Detect which cell encompasses the target text, then output its [x, y] center coordinate. 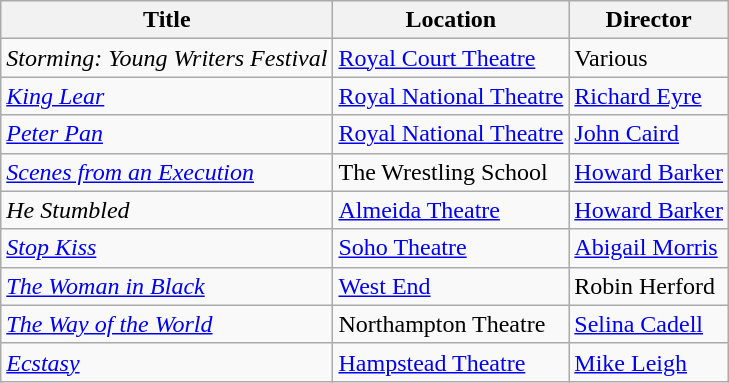
The Way of the World [167, 324]
The Wrestling School [451, 172]
Selina Cadell [649, 324]
Almeida Theatre [451, 210]
He Stumbled [167, 210]
Abigail Morris [649, 248]
Soho Theatre [451, 248]
Mike Leigh [649, 362]
Richard Eyre [649, 96]
John Caird [649, 134]
Northampton Theatre [451, 324]
Peter Pan [167, 134]
Robin Herford [649, 286]
Location [451, 20]
Various [649, 58]
Hampstead Theatre [451, 362]
Storming: Young Writers Festival [167, 58]
Stop Kiss [167, 248]
Royal Court Theatre [451, 58]
The Woman in Black [167, 286]
Title [167, 20]
West End [451, 286]
Director [649, 20]
King Lear [167, 96]
Ecstasy [167, 362]
Scenes from an Execution [167, 172]
